From the cell containing the given text, extract its center point as [x, y] coordinate. 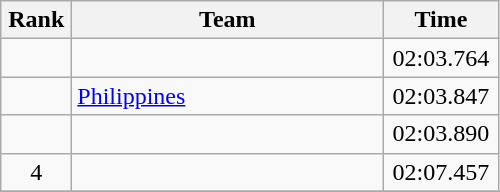
Team [228, 20]
Rank [36, 20]
02:07.457 [441, 172]
Philippines [228, 96]
02:03.890 [441, 134]
02:03.847 [441, 96]
4 [36, 172]
02:03.764 [441, 58]
Time [441, 20]
